Provide the [x, y] coordinate of the cell's center where the given text is located.  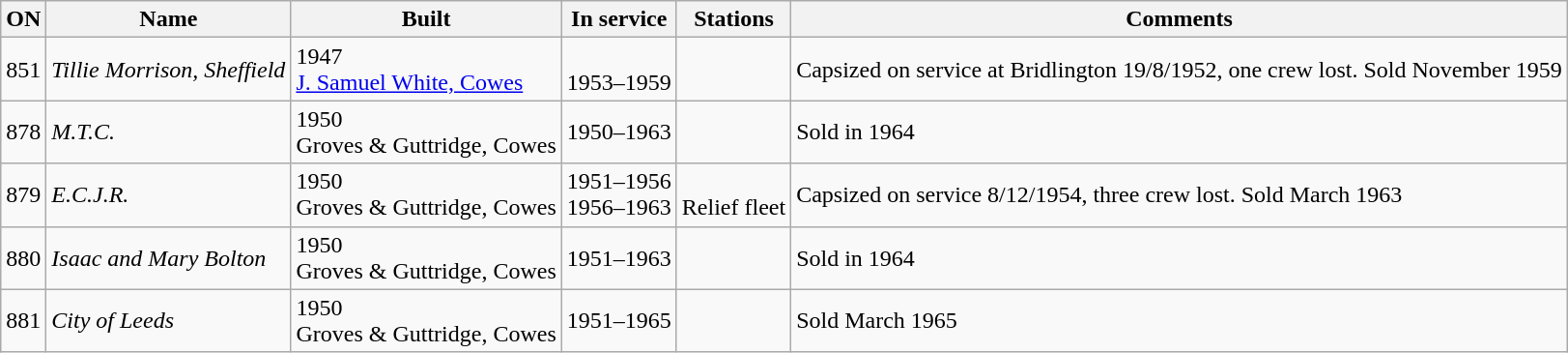
Relief fleet [733, 195]
ON [23, 19]
Sold March 1965 [1180, 321]
879 [23, 195]
Capsized on service 8/12/1954, three crew lost. Sold March 1963 [1180, 195]
1951–1963 [618, 257]
Tillie Morrison, Sheffield [168, 70]
Isaac and Mary Bolton [168, 257]
881 [23, 321]
M.T.C. [168, 132]
In service [618, 19]
1950–1963 [618, 132]
Capsized on service at Bridlington 19/8/1952, one crew lost. Sold November 1959 [1180, 70]
1951–1965 [618, 321]
1951–19561956–1963 [618, 195]
E.C.J.R. [168, 195]
City of Leeds [168, 321]
878 [23, 132]
Stations [733, 19]
1953–1959 [618, 70]
880 [23, 257]
Comments [1180, 19]
1947J. Samuel White, Cowes [426, 70]
Built [426, 19]
851 [23, 70]
Name [168, 19]
